Provide the [X, Y] coordinate of the cell's center where the given text is located.  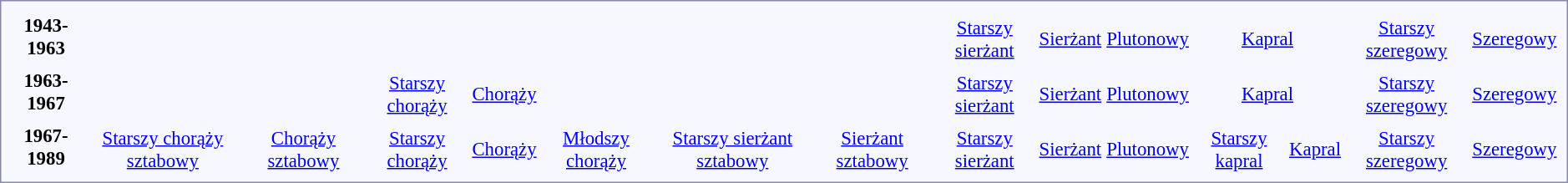
Chorąży sztabowy [304, 149]
1967-1989 [46, 147]
1943-1963 [46, 37]
1963-1967 [46, 92]
Starszy chorąży sztabowy [163, 149]
Starszy sierżant sztabowy [733, 149]
Sierżant sztabowy [873, 149]
Młodszy chorąży [596, 149]
Starszy kapral [1239, 149]
